Return [x, y] of the center of cell containing provided text 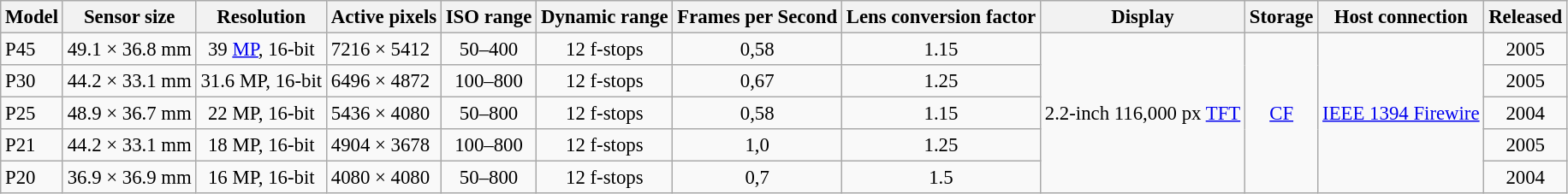
Frames per Second [757, 17]
Dynamic range [604, 17]
Display [1142, 17]
P20 [33, 178]
7216 × 5412 [383, 50]
Lens conversion factor [941, 17]
IEEE 1394 Firewire [1401, 114]
Active pixels [383, 17]
31.6 MP, 16-bit [261, 81]
Sensor size [129, 17]
6496 × 4872 [383, 81]
1,0 [757, 145]
Released [1525, 17]
50–400 [488, 50]
P30 [33, 81]
4904 × 3678 [383, 145]
2.2-inch 116,000 px TFT [1142, 114]
5436 × 4080 [383, 114]
P25 [33, 114]
0,67 [757, 81]
1.5 [941, 178]
49.1 × 36.8 mm [129, 50]
0,7 [757, 178]
Host connection [1401, 17]
P45 [33, 50]
36.9 × 36.9 mm [129, 178]
16 MP, 16-bit [261, 178]
P21 [33, 145]
48.9 × 36.7 mm [129, 114]
ISO range [488, 17]
18 MP, 16-bit [261, 145]
4080 × 4080 [383, 178]
Model [33, 17]
Resolution [261, 17]
22 MP, 16-bit [261, 114]
CF [1282, 114]
39 MP, 16-bit [261, 50]
Storage [1282, 17]
